Return [x, y] of the center of cell containing provided text 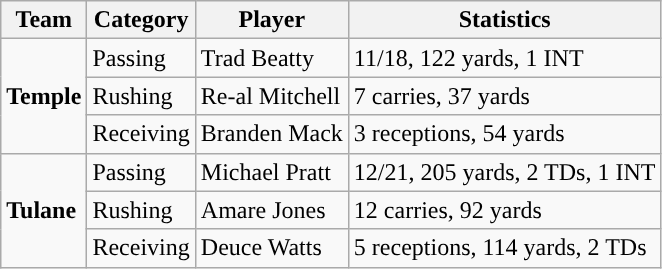
Team [44, 20]
Player [272, 20]
Trad Beatty [272, 58]
11/18, 122 yards, 1 INT [504, 58]
Category [141, 20]
Deuce Watts [272, 248]
Statistics [504, 20]
Branden Mack [272, 134]
3 receptions, 54 yards [504, 134]
Amare Jones [272, 210]
Tulane [44, 210]
5 receptions, 114 yards, 2 TDs [504, 248]
12/21, 205 yards, 2 TDs, 1 INT [504, 172]
12 carries, 92 yards [504, 210]
Re-al Mitchell [272, 96]
7 carries, 37 yards [504, 96]
Michael Pratt [272, 172]
Temple [44, 96]
